Identify which cell holds the provided text, then report its [x, y] central coordinate. 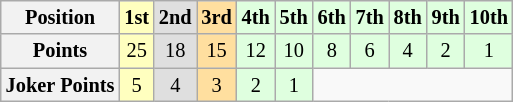
3rd [216, 17]
10th [489, 17]
6 [370, 51]
18 [176, 51]
Position [60, 17]
8th [408, 17]
15 [216, 51]
4th [256, 17]
Points [60, 51]
Joker Points [60, 85]
10 [294, 51]
8 [332, 51]
1st [136, 17]
6th [332, 17]
12 [256, 51]
5th [294, 17]
5 [136, 85]
2nd [176, 17]
9th [446, 17]
25 [136, 51]
7th [370, 17]
3 [216, 85]
